Scan for the cell matching the given text and deliver its (x, y) coordinate at center. 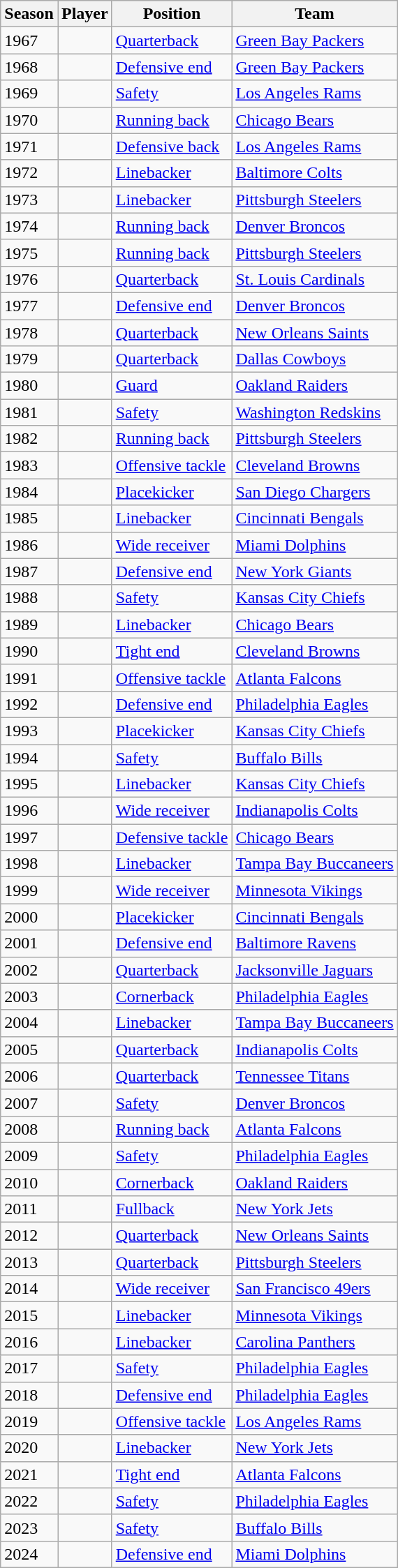
2010 (29, 1183)
2014 (29, 1289)
1974 (29, 226)
St. Louis Cardinals (314, 279)
Defensive back (172, 147)
1986 (29, 545)
Baltimore Colts (314, 173)
2024 (29, 1554)
2013 (29, 1262)
2012 (29, 1236)
2020 (29, 1448)
San Diego Chargers (314, 492)
1972 (29, 173)
2005 (29, 1050)
1976 (29, 279)
2008 (29, 1129)
2017 (29, 1368)
Baltimore Ravens (314, 943)
2022 (29, 1501)
2016 (29, 1342)
New York Giants (314, 572)
1988 (29, 598)
2000 (29, 917)
2007 (29, 1103)
1992 (29, 704)
1977 (29, 306)
1969 (29, 94)
Washington Redskins (314, 412)
Fullback (172, 1209)
1995 (29, 784)
1975 (29, 253)
2001 (29, 943)
2006 (29, 1076)
Defensive tackle (172, 837)
Position (172, 14)
2004 (29, 1023)
1973 (29, 200)
1998 (29, 864)
1987 (29, 572)
Guard (172, 386)
Jacksonville Jaguars (314, 970)
1968 (29, 67)
Carolina Panthers (314, 1342)
2023 (29, 1528)
1996 (29, 811)
2002 (29, 970)
1982 (29, 439)
Dallas Cowboys (314, 359)
2019 (29, 1421)
2003 (29, 996)
1993 (29, 731)
Tennessee Titans (314, 1076)
1999 (29, 890)
1967 (29, 40)
1990 (29, 651)
Player (84, 14)
2015 (29, 1315)
1980 (29, 386)
1989 (29, 625)
1983 (29, 465)
1978 (29, 333)
1997 (29, 837)
1991 (29, 678)
1979 (29, 359)
1970 (29, 120)
2021 (29, 1474)
1971 (29, 147)
2011 (29, 1209)
1981 (29, 412)
1994 (29, 757)
Team (314, 14)
2009 (29, 1156)
Season (29, 14)
San Francisco 49ers (314, 1289)
1984 (29, 492)
2018 (29, 1395)
1985 (29, 518)
